Capture the cell that displays the provided text and extract its [X, Y] central coordinate. 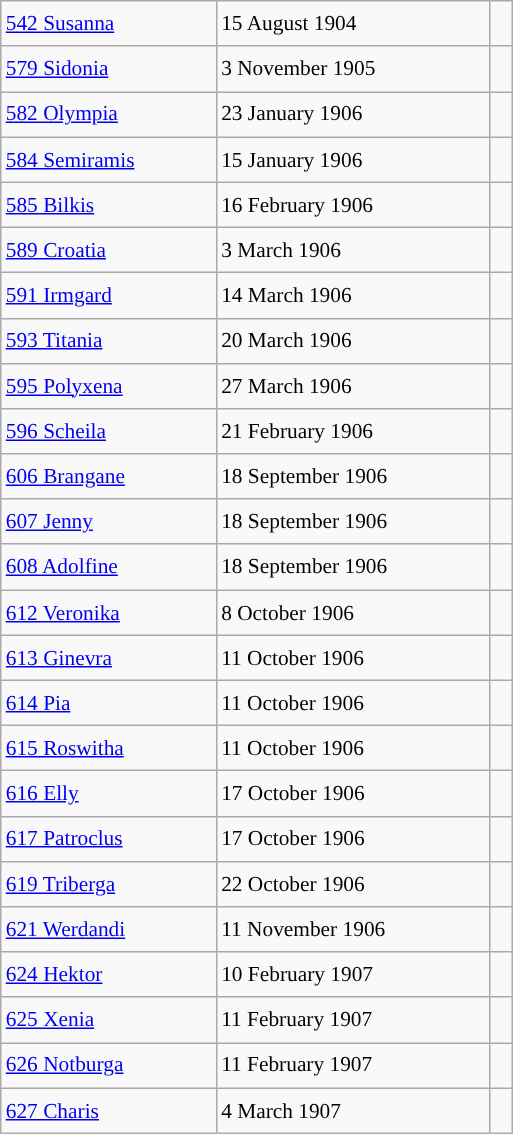
11 November 1906 [352, 930]
21 February 1906 [352, 432]
625 Xenia [108, 1020]
626 Notburga [108, 1066]
4 March 1907 [352, 1110]
542 Susanna [108, 24]
22 October 1906 [352, 884]
585 Bilkis [108, 204]
20 March 1906 [352, 340]
596 Scheila [108, 432]
589 Croatia [108, 250]
15 August 1904 [352, 24]
593 Titania [108, 340]
624 Hektor [108, 974]
606 Brangane [108, 476]
617 Patroclus [108, 838]
621 Werdandi [108, 930]
612 Veronika [108, 612]
3 March 1906 [352, 250]
595 Polyxena [108, 386]
15 January 1906 [352, 160]
582 Olympia [108, 114]
579 Sidonia [108, 68]
8 October 1906 [352, 612]
3 November 1905 [352, 68]
608 Adolfine [108, 566]
584 Semiramis [108, 160]
10 February 1907 [352, 974]
615 Roswitha [108, 748]
16 February 1906 [352, 204]
613 Ginevra [108, 658]
614 Pia [108, 702]
27 March 1906 [352, 386]
23 January 1906 [352, 114]
607 Jenny [108, 522]
14 March 1906 [352, 296]
616 Elly [108, 794]
619 Triberga [108, 884]
627 Charis [108, 1110]
591 Irmgard [108, 296]
